From the cell containing the given text, extract its center point as (X, Y) coordinate. 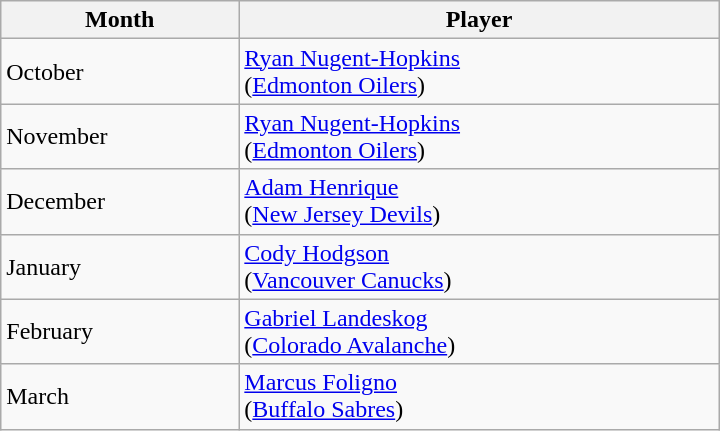
February (120, 332)
November (120, 136)
January (120, 266)
March (120, 396)
Player (479, 20)
December (120, 202)
October (120, 72)
Gabriel Landeskog(Colorado Avalanche) (479, 332)
Month (120, 20)
Marcus Foligno(Buffalo Sabres) (479, 396)
Adam Henrique(New Jersey Devils) (479, 202)
Cody Hodgson(Vancouver Canucks) (479, 266)
